Identify which cell holds the provided text, then report its [x, y] central coordinate. 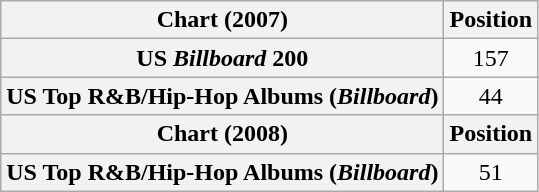
157 [491, 58]
Chart (2008) [222, 134]
Chart (2007) [222, 20]
44 [491, 96]
51 [491, 172]
US Billboard 200 [222, 58]
